Return the (X, Y) coordinate for the center point of the cell that contains the specified text.  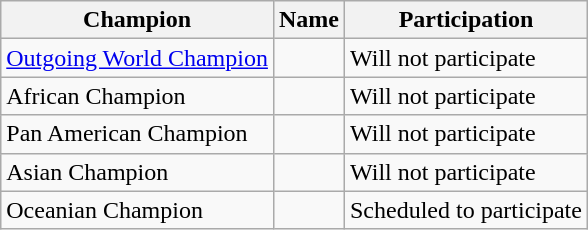
Oceanian Champion (138, 210)
Participation (466, 20)
Asian Champion (138, 172)
Outgoing World Champion (138, 58)
African Champion (138, 96)
Name (308, 20)
Champion (138, 20)
Pan American Champion (138, 134)
Scheduled to participate (466, 210)
